Locate the cell with the specified text and output its [x, y] center coordinate. 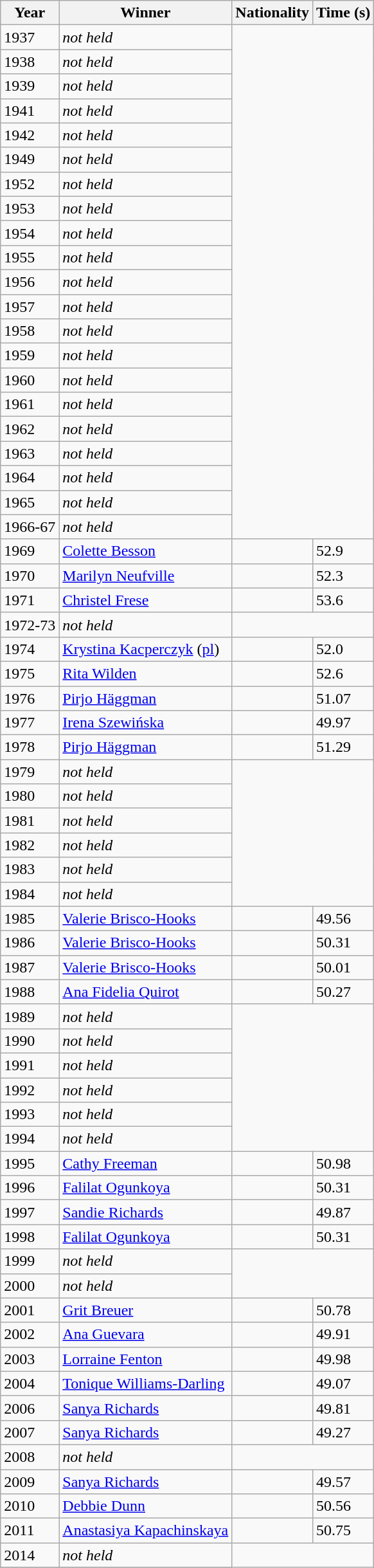
1976 [30, 698]
2006 [30, 1408]
1960 [30, 380]
50.75 [343, 1531]
53.6 [343, 600]
1965 [30, 502]
1998 [30, 1237]
1990 [30, 1041]
49.91 [343, 1335]
50.56 [343, 1506]
Colette Besson [145, 551]
Rita Wilden [145, 673]
Krystina Kacperczyk (pl) [145, 649]
1985 [30, 918]
1980 [30, 796]
1997 [30, 1212]
1984 [30, 894]
51.07 [343, 698]
1988 [30, 992]
Sandie Richards [145, 1212]
1986 [30, 943]
1974 [30, 649]
1972-73 [30, 624]
1958 [30, 331]
2011 [30, 1531]
1999 [30, 1261]
50.78 [343, 1310]
1956 [30, 282]
49.56 [343, 918]
50.27 [343, 992]
Year [30, 13]
2000 [30, 1286]
49.97 [343, 723]
1937 [30, 37]
1939 [30, 86]
1979 [30, 772]
1996 [30, 1188]
49.98 [343, 1359]
1961 [30, 405]
Christel Frese [145, 600]
1994 [30, 1139]
2003 [30, 1359]
1975 [30, 673]
49.57 [343, 1481]
52.0 [343, 649]
Tonique Williams-Darling [145, 1383]
1982 [30, 845]
1993 [30, 1115]
1941 [30, 111]
2004 [30, 1383]
49.27 [343, 1432]
50.01 [343, 967]
2010 [30, 1506]
52.9 [343, 551]
Time (s) [343, 13]
1942 [30, 135]
1987 [30, 967]
Lorraine Fenton [145, 1359]
52.6 [343, 673]
2008 [30, 1457]
1952 [30, 184]
1962 [30, 429]
Anastasiya Kapachinskaya [145, 1531]
1955 [30, 257]
Ana Guevara [145, 1335]
Marilyn Neufville [145, 576]
49.87 [343, 1212]
1966-67 [30, 527]
1981 [30, 821]
1954 [30, 233]
1970 [30, 576]
49.07 [343, 1383]
1949 [30, 160]
1964 [30, 478]
1971 [30, 600]
Irena Szewińska [145, 723]
2002 [30, 1335]
2009 [30, 1481]
52.3 [343, 576]
2001 [30, 1310]
2007 [30, 1432]
1978 [30, 747]
1989 [30, 1016]
1969 [30, 551]
1957 [30, 307]
1953 [30, 208]
Ana Fidelia Quirot [145, 992]
1995 [30, 1163]
1992 [30, 1090]
49.81 [343, 1408]
Winner [145, 13]
1959 [30, 356]
51.29 [343, 747]
1991 [30, 1065]
Cathy Freeman [145, 1163]
2014 [30, 1555]
1983 [30, 870]
Nationality [272, 13]
1963 [30, 453]
50.98 [343, 1163]
1938 [30, 62]
Grit Breuer [145, 1310]
Debbie Dunn [145, 1506]
1977 [30, 723]
